Pinpoint the cell where the given text exists, returning its [x, y] midpoint coordinate. 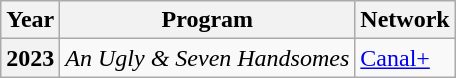
Network [405, 20]
Canal+ [405, 58]
2023 [30, 58]
Program [208, 20]
An Ugly & Seven Handsomes [208, 58]
Year [30, 20]
